Identify which cell holds the provided text, then report its [x, y] central coordinate. 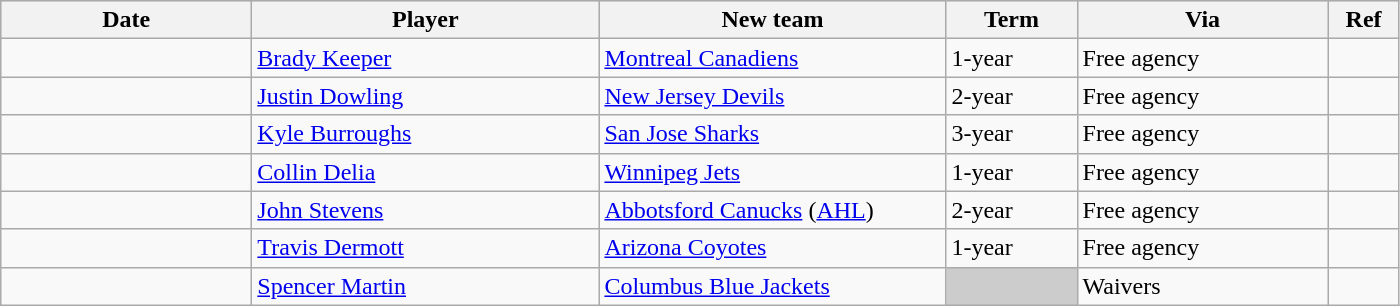
Abbotsford Canucks (AHL) [772, 210]
Collin Delia [426, 172]
Winnipeg Jets [772, 172]
Travis Dermott [426, 248]
Term [1012, 20]
New Jersey Devils [772, 96]
San Jose Sharks [772, 134]
Brady Keeper [426, 58]
Arizona Coyotes [772, 248]
Kyle Burroughs [426, 134]
Ref [1364, 20]
Spencer Martin [426, 286]
Date [126, 20]
3-year [1012, 134]
Justin Dowling [426, 96]
Montreal Canadiens [772, 58]
Via [1202, 20]
John Stevens [426, 210]
Waivers [1202, 286]
New team [772, 20]
Columbus Blue Jackets [772, 286]
Player [426, 20]
